Detect which cell encompasses the target text, then output its [X, Y] center coordinate. 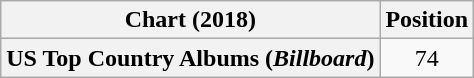
US Top Country Albums (Billboard) [190, 58]
Position [427, 20]
74 [427, 58]
Chart (2018) [190, 20]
